Return the (x, y) coordinate for the center point of the cell that contains the specified text.  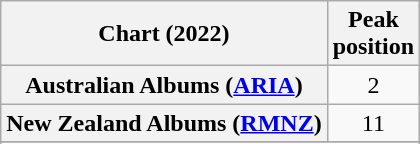
Chart (2022) (164, 34)
11 (373, 123)
2 (373, 85)
Peakposition (373, 34)
New Zealand Albums (RMNZ) (164, 123)
Australian Albums (ARIA) (164, 85)
